Scan for the cell matching the given text and deliver its (x, y) coordinate at center. 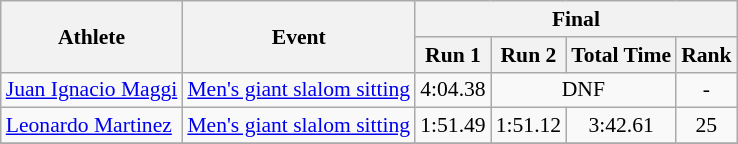
Run 2 (528, 55)
Event (298, 36)
Juan Ignacio Maggi (92, 90)
- (706, 90)
3:42.61 (621, 126)
4:04.38 (452, 90)
1:51.49 (452, 126)
1:51.12 (528, 126)
Total Time (621, 55)
25 (706, 126)
Athlete (92, 36)
DNF (584, 90)
Final (576, 19)
Run 1 (452, 55)
Rank (706, 55)
Leonardo Martinez (92, 126)
